Capture the cell that displays the provided text and extract its [x, y] central coordinate. 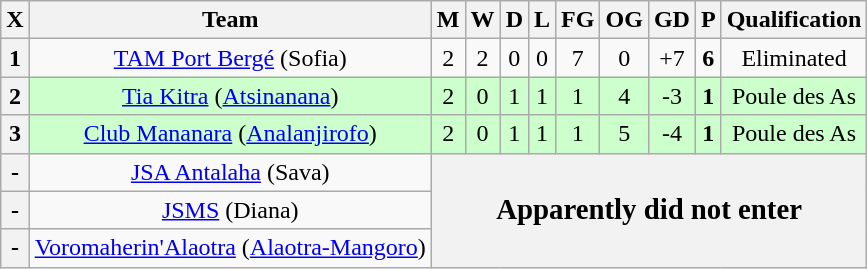
Qualification [794, 20]
-4 [672, 134]
X [15, 20]
Apparently did not enter [649, 210]
Tia Kitra (Atsinanana) [230, 96]
W [482, 20]
5 [624, 134]
D [514, 20]
Voromaherin'Alaotra (Alaotra-Mangoro) [230, 248]
GD [672, 20]
Eliminated [794, 58]
JSMS (Diana) [230, 210]
P [708, 20]
Team [230, 20]
JSA Antalaha (Sava) [230, 172]
M [448, 20]
6 [708, 58]
Club Mananara (Analanjirofo) [230, 134]
+7 [672, 58]
L [542, 20]
4 [624, 96]
3 [15, 134]
TAM Port Bergé (Sofia) [230, 58]
7 [578, 58]
FG [578, 20]
-3 [672, 96]
OG [624, 20]
